Find where the given text appears and provide that cell's center as [X, Y] coordinate. 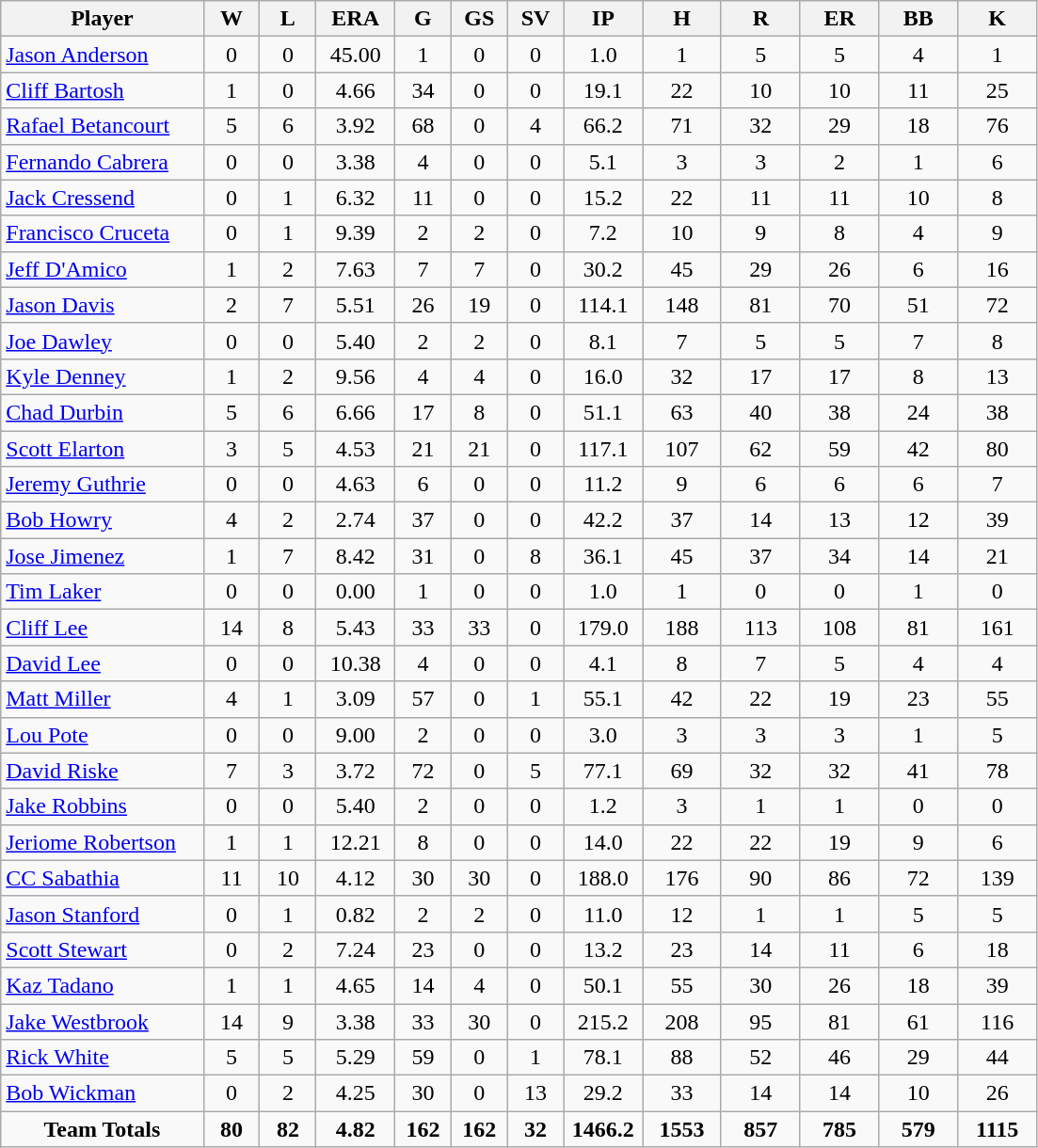
G [423, 19]
45.00 [356, 55]
107 [682, 449]
Tim Laker [102, 592]
Cliff Lee [102, 628]
7.2 [603, 233]
12.21 [356, 842]
61 [918, 1021]
Chad Durbin [102, 412]
Player [102, 19]
46 [839, 1058]
579 [918, 1129]
857 [760, 1129]
3.0 [603, 735]
7.24 [356, 949]
3.92 [356, 126]
5.51 [356, 305]
68 [423, 126]
L [288, 19]
63 [682, 412]
50.1 [603, 985]
82 [288, 1129]
8.42 [356, 556]
148 [682, 305]
4.65 [356, 985]
4.25 [356, 1093]
7.63 [356, 269]
57 [423, 699]
116 [998, 1021]
BB [918, 19]
88 [682, 1058]
188.0 [603, 878]
5.29 [356, 1058]
Rafael Betancourt [102, 126]
1115 [998, 1129]
IP [603, 19]
176 [682, 878]
4.82 [356, 1129]
ERA [356, 19]
10.38 [356, 663]
K [998, 19]
W [232, 19]
36.1 [603, 556]
Kyle Denney [102, 376]
Matt Miller [102, 699]
1.2 [603, 806]
Bob Wickman [102, 1093]
3.72 [356, 771]
41 [918, 771]
Cliff Bartosh [102, 90]
Jason Stanford [102, 914]
55.1 [603, 699]
14.0 [603, 842]
David Lee [102, 663]
90 [760, 878]
11.2 [603, 485]
ER [839, 19]
77.1 [603, 771]
SV [535, 19]
11.0 [603, 914]
78 [998, 771]
108 [839, 628]
Rick White [102, 1058]
Jeremy Guthrie [102, 485]
62 [760, 449]
4.66 [356, 90]
Francisco Cruceta [102, 233]
179.0 [603, 628]
69 [682, 771]
86 [839, 878]
24 [918, 412]
Scott Elarton [102, 449]
Kaz Tadano [102, 985]
9.39 [356, 233]
3.09 [356, 699]
30.2 [603, 269]
13.2 [603, 949]
0.82 [356, 914]
113 [760, 628]
139 [998, 878]
29.2 [603, 1093]
Team Totals [102, 1129]
2.74 [356, 520]
40 [760, 412]
215.2 [603, 1021]
78.1 [603, 1058]
9.00 [356, 735]
Jason Anderson [102, 55]
76 [998, 126]
GS [479, 19]
4.12 [356, 878]
71 [682, 126]
70 [839, 305]
Lou Pote [102, 735]
52 [760, 1058]
31 [423, 556]
95 [760, 1021]
42.2 [603, 520]
CC Sabathia [102, 878]
785 [839, 1129]
Jake Robbins [102, 806]
Jack Cressend [102, 198]
Jose Jimenez [102, 556]
208 [682, 1021]
H [682, 19]
Jeriome Robertson [102, 842]
9.56 [356, 376]
66.2 [603, 126]
161 [998, 628]
4.53 [356, 449]
117.1 [603, 449]
Jake Westbrook [102, 1021]
Joe Dawley [102, 341]
Jason Davis [102, 305]
114.1 [603, 305]
16 [998, 269]
R [760, 19]
Scott Stewart [102, 949]
25 [998, 90]
188 [682, 628]
Jeff D'Amico [102, 269]
6.66 [356, 412]
1466.2 [603, 1129]
51.1 [603, 412]
4.1 [603, 663]
Bob Howry [102, 520]
51 [918, 305]
8.1 [603, 341]
5.1 [603, 162]
44 [998, 1058]
15.2 [603, 198]
David Riske [102, 771]
19.1 [603, 90]
0.00 [356, 592]
16.0 [603, 376]
6.32 [356, 198]
1553 [682, 1129]
4.63 [356, 485]
Fernando Cabrera [102, 162]
5.43 [356, 628]
